Find where the given text appears and provide that cell's center as (x, y) coordinate. 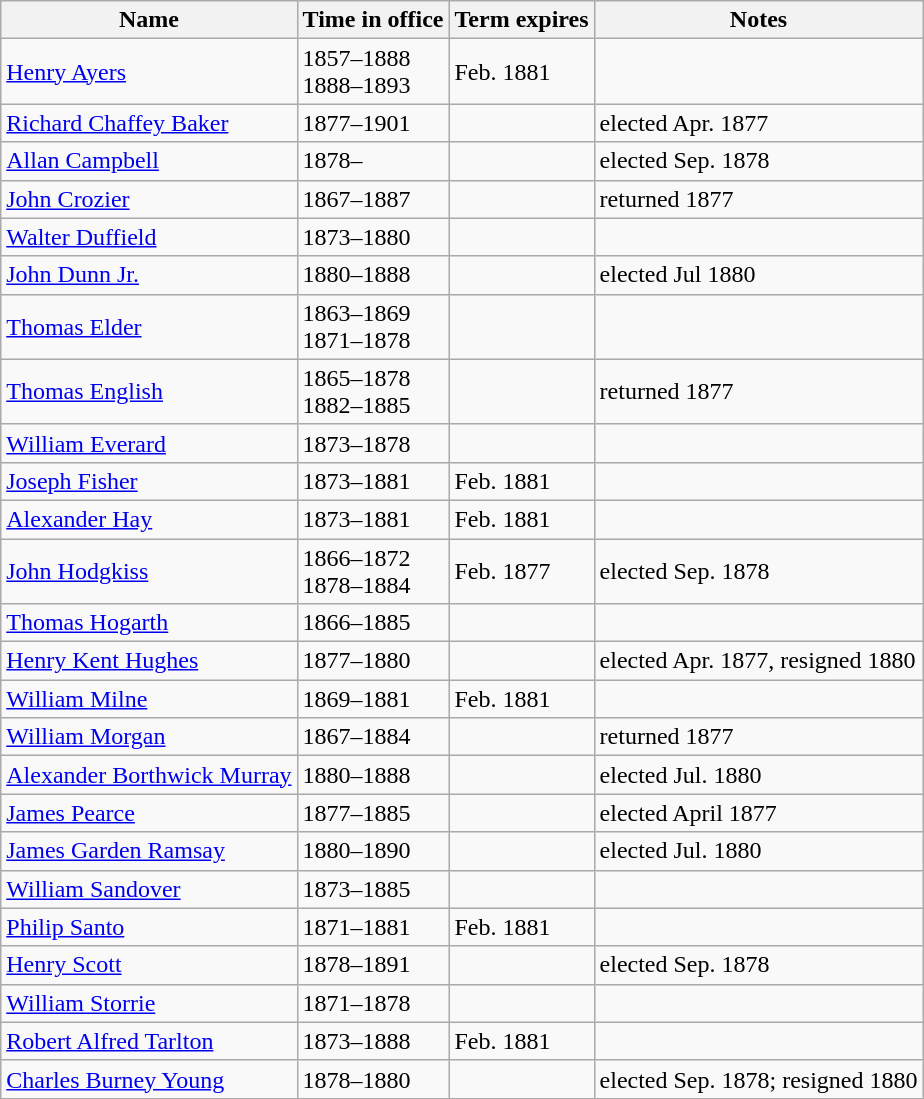
Charles Burney Young (149, 1079)
Term expires (522, 20)
Joseph Fisher (149, 481)
1877–1885 (373, 813)
Thomas Hogarth (149, 623)
Time in office (373, 20)
Allan Campbell (149, 161)
1867–1884 (373, 737)
1857–18881888–1893 (373, 72)
1873–1885 (373, 889)
1871–1878 (373, 1003)
William Morgan (149, 737)
Thomas Elder (149, 326)
1878–1880 (373, 1079)
Alexander Hay (149, 519)
1866–1885 (373, 623)
William Milne (149, 699)
Walter Duffield (149, 237)
elected April 1877 (758, 813)
John Hodgkiss (149, 570)
Richard Chaffey Baker (149, 123)
1869–1881 (373, 699)
Henry Scott (149, 965)
Henry Kent Hughes (149, 661)
William Sandover (149, 889)
Alexander Borthwick Murray (149, 775)
1863–18691871–1878 (373, 326)
James Pearce (149, 813)
1877–1901 (373, 123)
John Dunn Jr. (149, 275)
elected Sep. 1878; resigned 1880 (758, 1079)
Notes (758, 20)
1880–1890 (373, 851)
William Storrie (149, 1003)
William Everard (149, 443)
1865–18781882–1885 (373, 392)
Feb. 1877 (522, 570)
1873–1878 (373, 443)
Name (149, 20)
Henry Ayers (149, 72)
1873–1880 (373, 237)
1877–1880 (373, 661)
1866–18721878–1884 (373, 570)
1871–1881 (373, 927)
1878–1891 (373, 965)
1867–1887 (373, 199)
John Crozier (149, 199)
Robert Alfred Tarlton (149, 1041)
James Garden Ramsay (149, 851)
elected Apr. 1877 (758, 123)
elected Apr. 1877, resigned 1880 (758, 661)
1878– (373, 161)
1873–1888 (373, 1041)
elected Jul 1880 (758, 275)
Philip Santo (149, 927)
Thomas English (149, 392)
